Scan for the cell matching the given text and deliver its (x, y) coordinate at center. 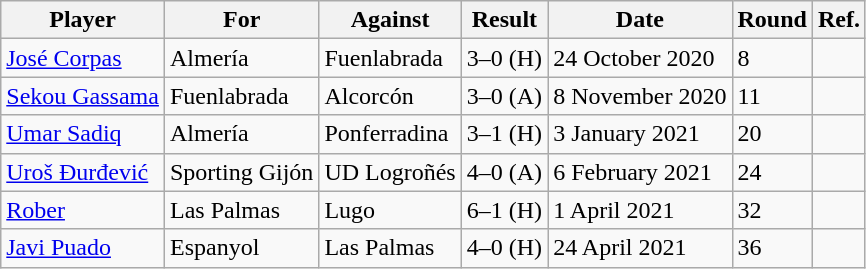
32 (772, 210)
Ref. (838, 20)
6 February 2021 (640, 172)
8 (772, 58)
3–0 (H) (504, 58)
36 (772, 248)
4–0 (H) (504, 248)
24 (772, 172)
Espanyol (241, 248)
24 October 2020 (640, 58)
11 (772, 96)
3–0 (A) (504, 96)
Alcorcón (390, 96)
José Corpas (83, 58)
6–1 (H) (504, 210)
Result (504, 20)
Umar Sadiq (83, 134)
3–1 (H) (504, 134)
For (241, 20)
Player (83, 20)
Uroš Đurđević (83, 172)
Against (390, 20)
Sporting Gijón (241, 172)
Round (772, 20)
20 (772, 134)
24 April 2021 (640, 248)
8 November 2020 (640, 96)
Date (640, 20)
UD Logroñés (390, 172)
4–0 (A) (504, 172)
3 January 2021 (640, 134)
1 April 2021 (640, 210)
Lugo (390, 210)
Rober (83, 210)
Javi Puado (83, 248)
Sekou Gassama (83, 96)
Ponferradina (390, 134)
